Determine the [x, y] coordinate at the center of the cell enclosing the given text.  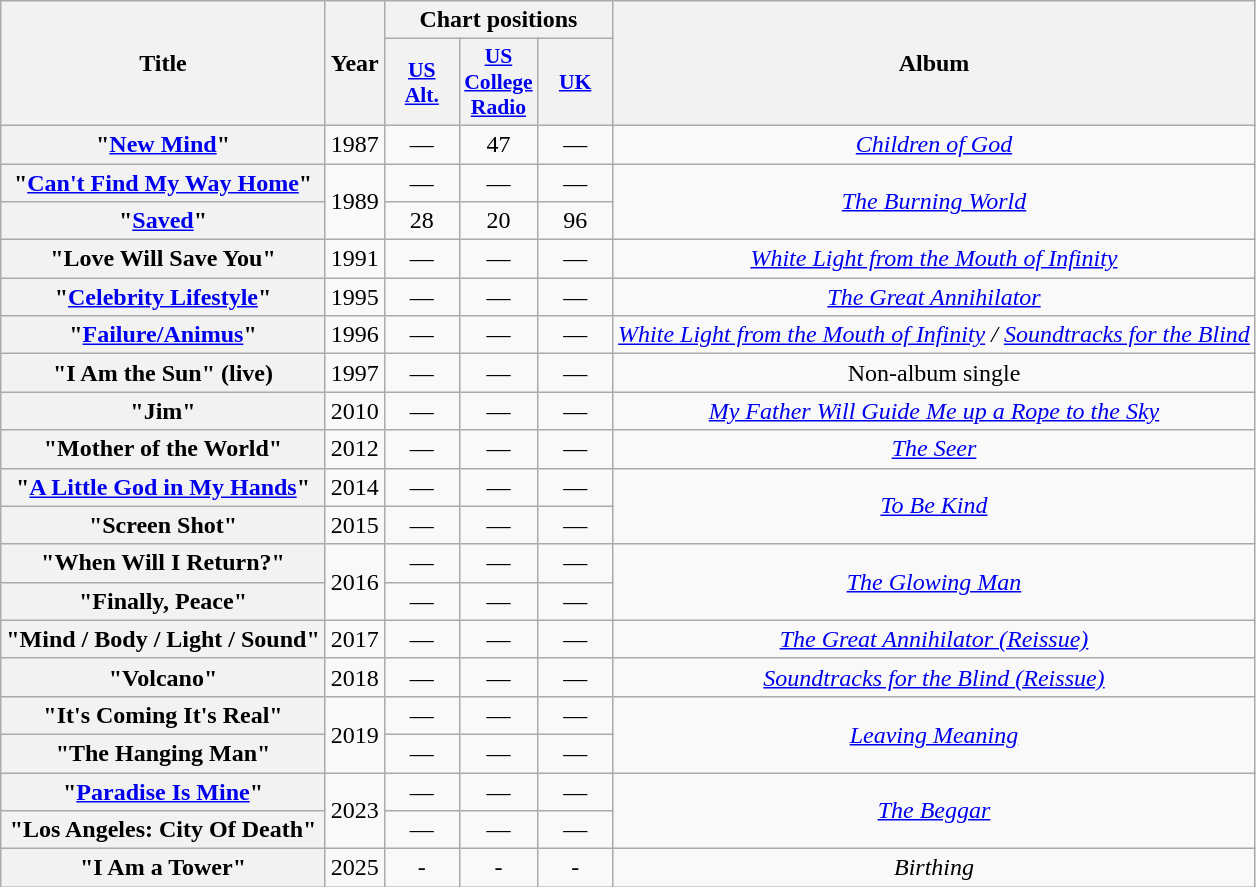
1996 [354, 335]
The Beggar [934, 810]
96 [576, 221]
The Great Annihilator [934, 297]
Title [163, 64]
47 [498, 144]
1991 [354, 259]
1987 [354, 144]
"A Little God in My Hands" [163, 487]
UK [576, 82]
Children of God [934, 144]
2018 [354, 677]
"Jim" [163, 411]
Birthing [934, 868]
The Glowing Man [934, 582]
The Great Annihilator (Reissue) [934, 639]
Year [354, 64]
2010 [354, 411]
"Los Angeles: City Of Death" [163, 830]
White Light from the Mouth of Infinity [934, 259]
2019 [354, 734]
"Screen Shot" [163, 525]
My Father Will Guide Me up a Rope to the Sky [934, 411]
2012 [354, 449]
2016 [354, 582]
"Failure/Animus" [163, 335]
2023 [354, 810]
28 [422, 221]
1995 [354, 297]
Chart positions [498, 20]
The Seer [934, 449]
"Mind / Body / Light / Sound" [163, 639]
Album [934, 64]
1997 [354, 373]
"Mother of the World" [163, 449]
"The Hanging Man" [163, 753]
Soundtracks for the Blind (Reissue) [934, 677]
Non-album single [934, 373]
White Light from the Mouth of Infinity / Soundtracks for the Blind [934, 335]
"Saved" [163, 221]
"Finally, Peace" [163, 601]
20 [498, 221]
2017 [354, 639]
Leaving Meaning [934, 734]
"Volcano" [163, 677]
US College Radio [498, 82]
To Be Kind [934, 506]
"I Am the Sun" (live) [163, 373]
2014 [354, 487]
2015 [354, 525]
The Burning World [934, 202]
"Paradise Is Mine" [163, 791]
"Can't Find My Way Home" [163, 183]
2025 [354, 868]
"I Am a Tower" [163, 868]
"Love Will Save You" [163, 259]
"Celebrity Lifestyle" [163, 297]
US Alt. [422, 82]
"When Will I Return?" [163, 563]
1989 [354, 202]
"It's Coming It's Real" [163, 715]
"New Mind" [163, 144]
